For the text-containing cell, return its midpoint in [X, Y] coordinate format. 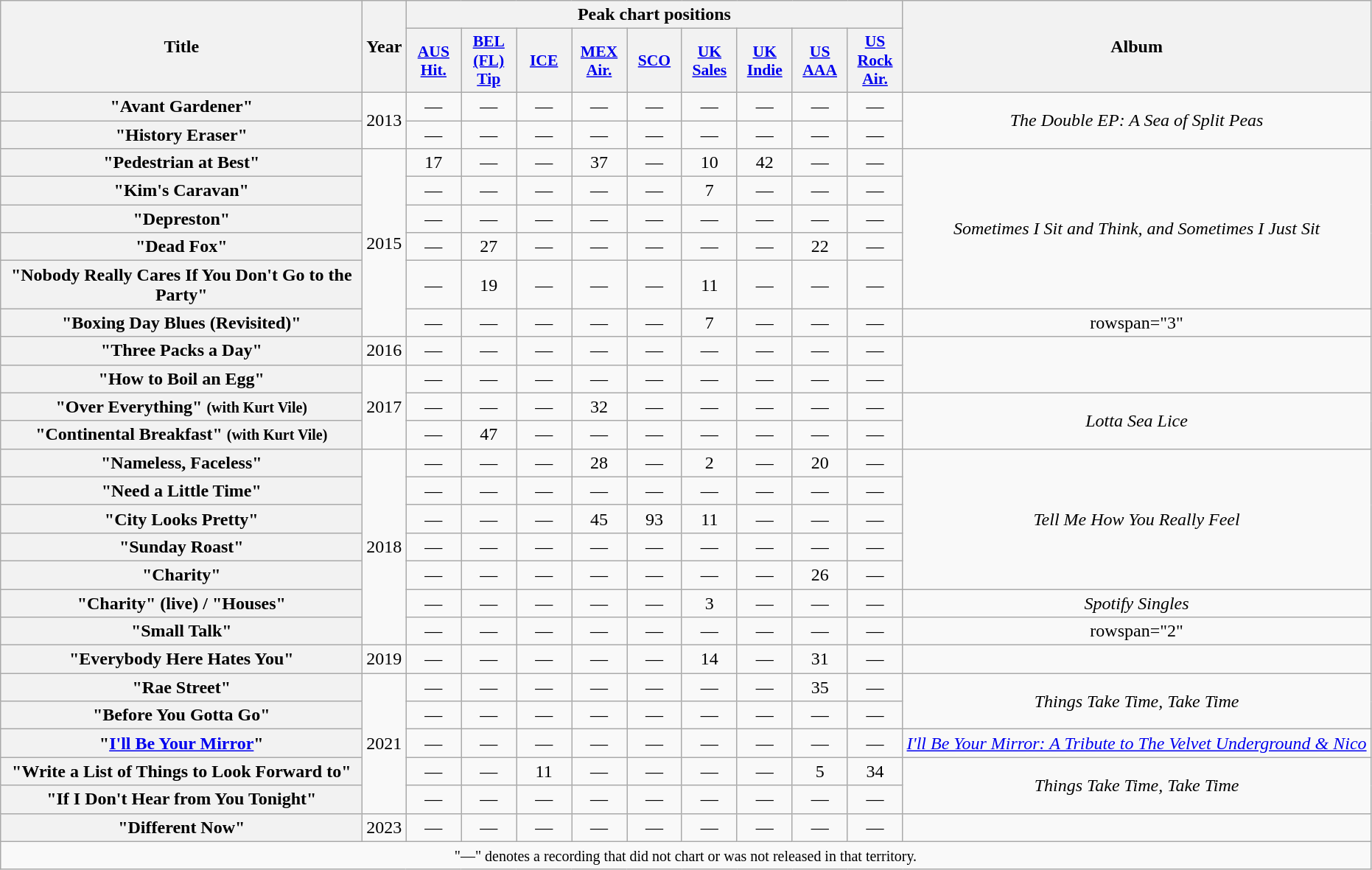
"Everybody Here Hates You" [181, 659]
UKIndie [765, 60]
"Pedestrian at Best" [181, 163]
"Need a Little Time" [181, 491]
"Charity" (live) / "Houses" [181, 603]
"Charity" [181, 575]
ICE [544, 60]
I'll Be Your Mirror: A Tribute to The Velvet Underground & Nico [1136, 743]
"Sunday Roast" [181, 547]
USAAA [819, 60]
20 [819, 463]
rowspan="3" [1136, 323]
"Before You Gotta Go" [181, 715]
"—" denotes a recording that did not chart or was not released in that territory. [685, 855]
2013 [385, 120]
27 [489, 247]
"I'll Be Your Mirror" [181, 743]
19 [489, 284]
Year [385, 47]
"Depreston" [181, 219]
"Nameless, Faceless" [181, 463]
SCO [654, 60]
45 [600, 519]
"History Eraser" [181, 135]
2017 [385, 407]
USRockAir. [875, 60]
2015 [385, 243]
"Nobody Really Cares If You Don't Go to the Party" [181, 284]
"How to Boil an Egg" [181, 379]
32 [600, 407]
Sometimes I Sit and Think, and Sometimes I Just Sit [1136, 228]
AUSHit. [433, 60]
2016 [385, 351]
MEXAir. [600, 60]
2023 [385, 827]
Tell Me How You Really Feel [1136, 519]
BEL(FL)Tip [489, 60]
31 [819, 659]
42 [765, 163]
10 [709, 163]
Peak chart positions [654, 15]
"Boxing Day Blues (Revisited)" [181, 323]
26 [819, 575]
2 [709, 463]
Lotta Sea Lice [1136, 421]
2018 [385, 547]
34 [875, 771]
2019 [385, 659]
"Small Talk" [181, 631]
"Continental Breakfast" (with Kurt Vile) [181, 435]
"Kim's Caravan" [181, 191]
"Write a List of Things to Look Forward to" [181, 771]
rowspan="2" [1136, 631]
UKSales [709, 60]
"Three Packs a Day" [181, 351]
"Over Everything" (with Kurt Vile) [181, 407]
47 [489, 435]
Spotify Singles [1136, 603]
17 [433, 163]
37 [600, 163]
14 [709, 659]
"Rae Street" [181, 687]
3 [709, 603]
22 [819, 247]
"Different Now" [181, 827]
Album [1136, 47]
35 [819, 687]
"Dead Fox" [181, 247]
"If I Don't Hear from You Tonight" [181, 799]
"City Looks Pretty" [181, 519]
Title [181, 47]
2021 [385, 743]
The Double EP: A Sea of Split Peas [1136, 120]
93 [654, 519]
"Avant Gardener" [181, 106]
28 [600, 463]
5 [819, 771]
